Locate the cell with the specified text and output its (X, Y) center coordinate. 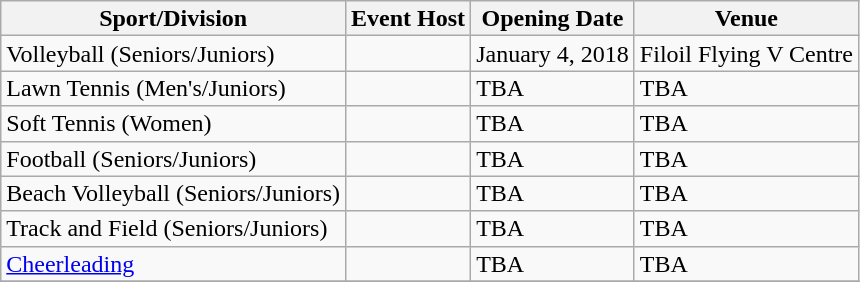
Venue (746, 18)
Lawn Tennis (Men's/Juniors) (174, 88)
Opening Date (553, 18)
Football (Seniors/Juniors) (174, 158)
Soft Tennis (Women) (174, 124)
Event Host (408, 18)
Cheerleading (174, 264)
Sport/Division (174, 18)
Filoil Flying V Centre (746, 54)
Track and Field (Seniors/Juniors) (174, 228)
Beach Volleyball (Seniors/Juniors) (174, 194)
Volleyball (Seniors/Juniors) (174, 54)
January 4, 2018 (553, 54)
